Pinpoint the cell where the given text exists, returning its [X, Y] midpoint coordinate. 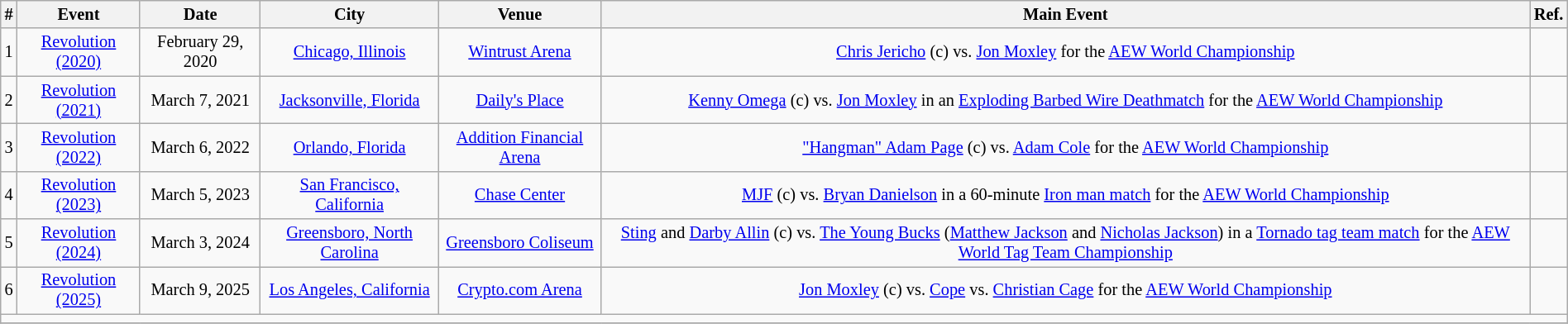
Event [79, 14]
Daily's Place [519, 100]
Los Angeles, California [349, 290]
Date [200, 14]
Revolution (2025) [79, 290]
Revolution (2020) [79, 52]
March 6, 2022 [200, 147]
Revolution (2023) [79, 195]
Revolution (2024) [79, 243]
Kenny Omega (c) vs. Jon Moxley in an Exploding Barbed Wire Deathmatch for the AEW World Championship [1065, 100]
MJF (c) vs. Bryan Danielson in a 60-minute Iron man match for the AEW World Championship [1065, 195]
Crypto.com Arena [519, 290]
Greensboro Coliseum [519, 243]
Venue [519, 14]
Revolution (2021) [79, 100]
6 [9, 290]
Jon Moxley (c) vs. Cope vs. Christian Cage for the AEW World Championship [1065, 290]
Orlando, Florida [349, 147]
San Francisco, California [349, 195]
5 [9, 243]
Greensboro, North Carolina [349, 243]
Chicago, Illinois [349, 52]
February 29, 2020 [200, 52]
1 [9, 52]
Chase Center [519, 195]
Jacksonville, Florida [349, 100]
City [349, 14]
"Hangman" Adam Page (c) vs. Adam Cole for the AEW World Championship [1065, 147]
Main Event [1065, 14]
Revolution (2022) [79, 147]
March 5, 2023 [200, 195]
Wintrust Arena [519, 52]
Ref. [1548, 14]
4 [9, 195]
3 [9, 147]
Addition Financial Arena [519, 147]
# [9, 14]
Chris Jericho (c) vs. Jon Moxley for the AEW World Championship [1065, 52]
March 3, 2024 [200, 243]
March 7, 2021 [200, 100]
2 [9, 100]
March 9, 2025 [200, 290]
